Search for the cell housing the specified text and yield its [x, y] center coordinate. 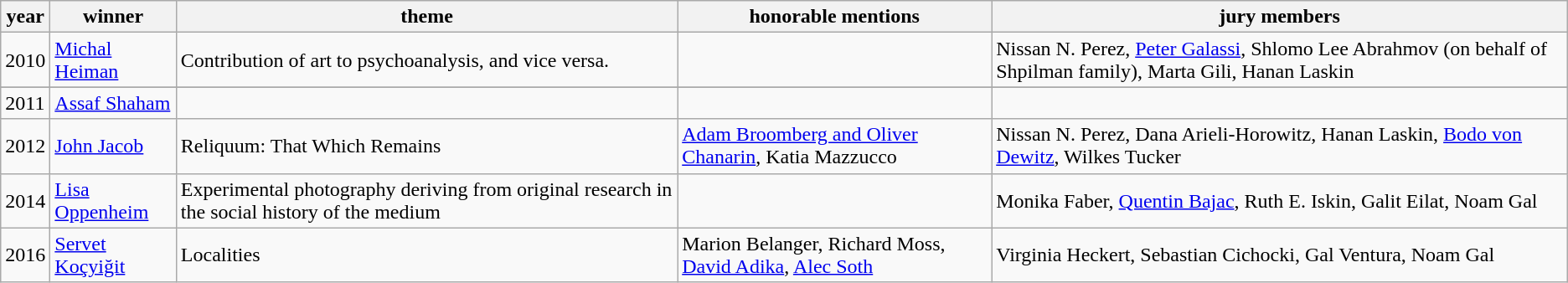
2012 [25, 146]
2010 [25, 60]
Servet Koçyiğit [114, 255]
Adam Broomberg and Oliver Chanarin, Katia Mazzucco [834, 146]
Experimental photography deriving from original research in the social history of the medium [426, 201]
Reliquum: That Which Remains [426, 146]
Contribution of art to psychoanalysis, and vice versa. [426, 60]
John Jacob [114, 146]
2011 [25, 103]
2014 [25, 201]
Marion Belanger, Richard Moss, David Adika, Alec Soth [834, 255]
Nissan N. Perez, Peter Galassi, Shlomo Lee Abrahmov (on behalf of Shpilman family), Marta Gili, Hanan Laskin [1280, 60]
2016 [25, 255]
Michal Heiman [114, 60]
honorable mentions [834, 17]
jury members [1280, 17]
Monika Faber, Quentin Bajac, Ruth E. Iskin, Galit Eilat, Noam Gal [1280, 201]
Nissan N. Perez, Dana Arieli-Horowitz, Hanan Laskin, Bodo von Dewitz, Wilkes Tucker [1280, 146]
Virginia Heckert, Sebastian Cichocki, Gal Ventura, Noam Gal [1280, 255]
Assaf Shaham [114, 103]
Localities [426, 255]
theme [426, 17]
winner [114, 17]
Lisa Oppenheim [114, 201]
year [25, 17]
